Capture the cell that displays the provided text and extract its (x, y) central coordinate. 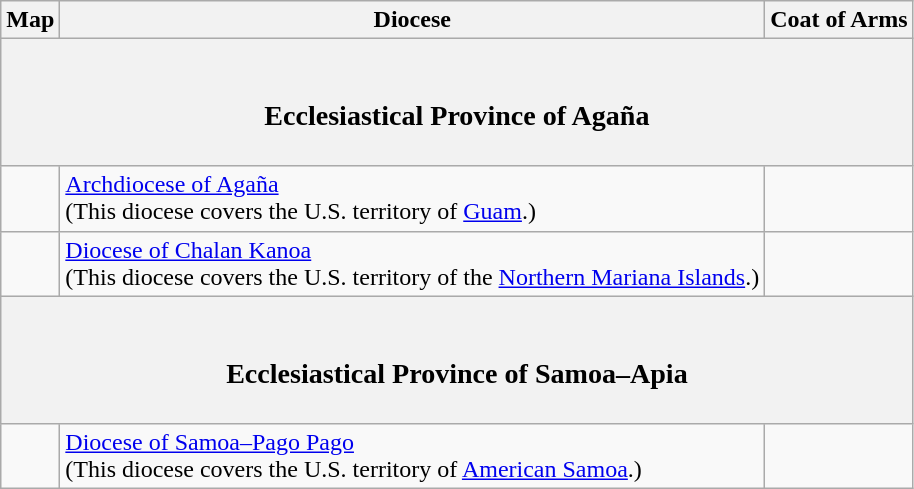
Diocese (412, 20)
Diocese of Samoa–Pago Pago(This diocese covers the U.S. territory of American Samoa.) (412, 456)
Ecclesiastical Province of Agaña (457, 102)
Diocese of Chalan Kanoa(This diocese covers the U.S. territory of the Northern Mariana Islands.) (412, 264)
Archdiocese of Agaña(This diocese covers the U.S. territory of Guam.) (412, 198)
Ecclesiastical Province of Samoa–Apia (457, 360)
Map (30, 20)
Coat of Arms (839, 20)
